Find where the given text appears and provide that cell's center as (X, Y) coordinate. 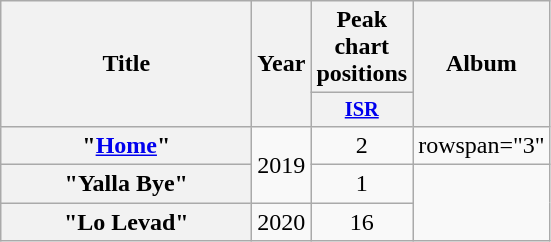
rowspan="3" (482, 145)
"Lo Levad" (126, 222)
Peak chart positions (362, 47)
Album (482, 64)
2020 (282, 222)
"Yalla Bye" (126, 184)
2019 (282, 164)
Year (282, 64)
2 (362, 145)
16 (362, 222)
ISR (362, 110)
1 (362, 184)
Title (126, 64)
"Home" (126, 145)
